From the cell containing the given text, extract its center point as (X, Y) coordinate. 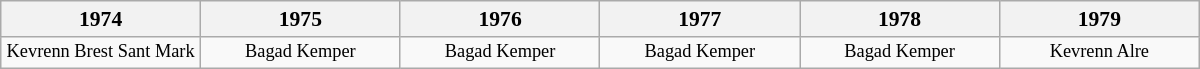
1974 (101, 19)
1978 (900, 19)
Kevrenn Alre (1099, 52)
1979 (1099, 19)
1975 (300, 19)
Kevrenn Brest Sant Mark (101, 52)
1976 (500, 19)
1977 (700, 19)
